Return the (X, Y) coordinate for the center point of the cell that contains the specified text.  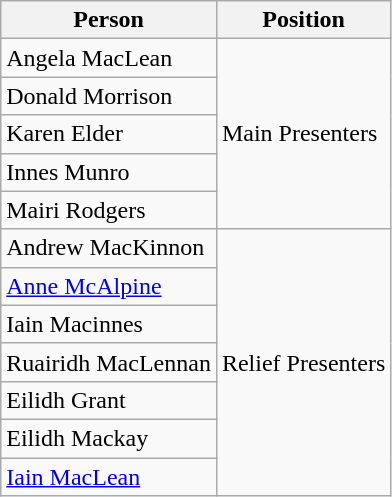
Anne McAlpine (109, 286)
Mairi Rodgers (109, 210)
Iain Macinnes (109, 324)
Ruairidh MacLennan (109, 362)
Eilidh Mackay (109, 438)
Iain MacLean (109, 477)
Relief Presenters (303, 362)
Donald Morrison (109, 96)
Andrew MacKinnon (109, 248)
Angela MacLean (109, 58)
Person (109, 20)
Innes Munro (109, 172)
Karen Elder (109, 134)
Main Presenters (303, 134)
Eilidh Grant (109, 400)
Position (303, 20)
